Determine the (x, y) coordinate at the center of the cell enclosing the given text.  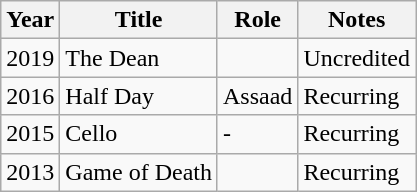
Cello (139, 134)
2013 (30, 172)
Title (139, 20)
The Dean (139, 58)
2016 (30, 96)
Role (257, 20)
2015 (30, 134)
Notes (357, 20)
Year (30, 20)
Half Day (139, 96)
Assaad (257, 96)
Game of Death (139, 172)
- (257, 134)
Uncredited (357, 58)
2019 (30, 58)
